Return [X, Y] of the center of cell containing provided text 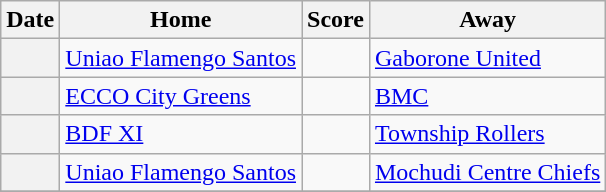
Date [30, 20]
Gaborone United [487, 58]
Score [336, 20]
Mochudi Centre Chiefs [487, 172]
Away [487, 20]
Home [181, 20]
ECCO City Greens [181, 96]
Township Rollers [487, 134]
BDF XI [181, 134]
BMC [487, 96]
